Identify which cell holds the provided text, then report its [x, y] central coordinate. 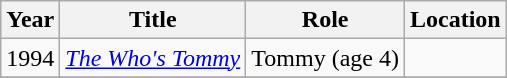
1994 [30, 58]
Role [326, 20]
Title [153, 20]
The Who's Tommy [153, 58]
Year [30, 20]
Tommy (age 4) [326, 58]
Location [455, 20]
